Identify which cell holds the provided text, then report its (X, Y) central coordinate. 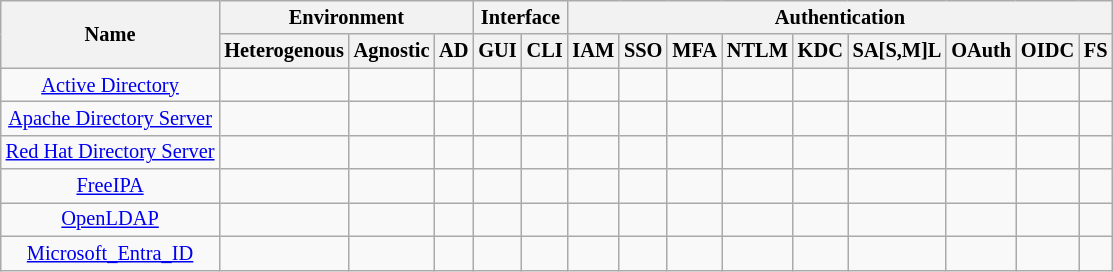
FS (1096, 51)
SSO (643, 51)
Environment (346, 17)
MFA (694, 51)
Interface (520, 17)
Name (110, 34)
Red Hat Directory Server (110, 152)
OAuth (981, 51)
Microsoft_Entra_ID (110, 253)
SA[S,M]L (898, 51)
AD (454, 51)
Apache Directory Server (110, 118)
FreeIPA (110, 186)
Active Directory (110, 85)
OpenLDAP (110, 219)
KDC (820, 51)
Heterogenous (284, 51)
CLI (545, 51)
NTLM (758, 51)
Authentication (840, 17)
OIDC (1048, 51)
Agnostic (392, 51)
GUI (497, 51)
IAM (594, 51)
